Return [X, Y] of the center of cell containing provided text 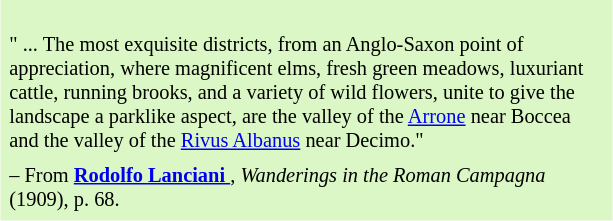
– From Rodolfo Lanciani , Wanderings in the Roman Campagna (1909), p. 68. [306, 188]
